Pinpoint the cell where the given text exists, returning its (X, Y) midpoint coordinate. 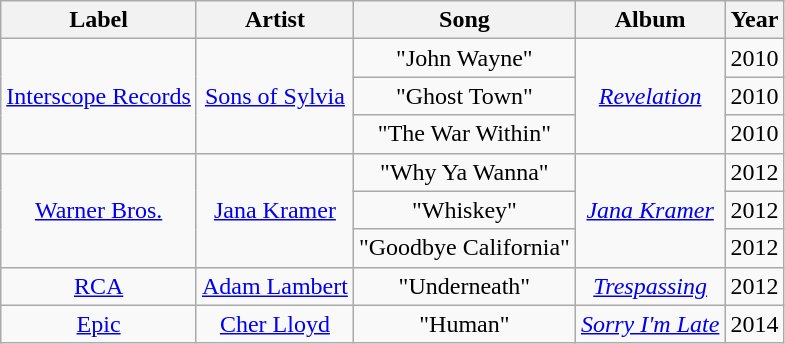
RCA (99, 286)
Interscope Records (99, 96)
Album (650, 20)
Warner Bros. (99, 210)
"The War Within" (464, 134)
Epic (99, 324)
"Why Ya Wanna" (464, 172)
Year (754, 20)
"Human" (464, 324)
"John Wayne" (464, 58)
Trespassing (650, 286)
Song (464, 20)
Artist (274, 20)
Adam Lambert (274, 286)
"Whiskey" (464, 210)
"Underneath" (464, 286)
Revelation (650, 96)
"Ghost Town" (464, 96)
Label (99, 20)
2014 (754, 324)
"Goodbye California" (464, 248)
Sorry I'm Late (650, 324)
Sons of Sylvia (274, 96)
Cher Lloyd (274, 324)
